Return the (x, y) coordinate for the center point of the cell that contains the specified text.  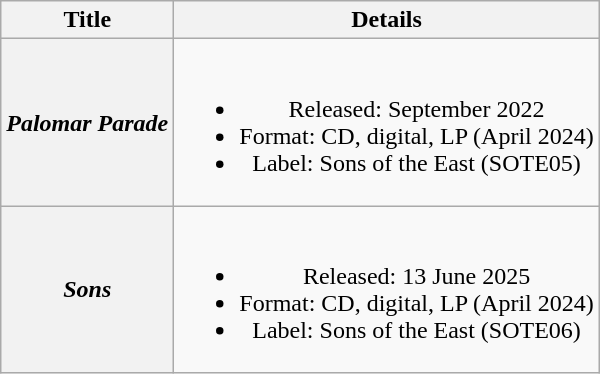
Details (386, 20)
Title (88, 20)
Released: 13 June 2025Format: CD, digital, LP (April 2024)Label: Sons of the East (SOTE06) (386, 290)
Palomar Parade (88, 122)
Released: September 2022Format: CD, digital, LP (April 2024)Label: Sons of the East (SOTE05) (386, 122)
Sons (88, 290)
